Identify which cell holds the provided text, then report its [x, y] central coordinate. 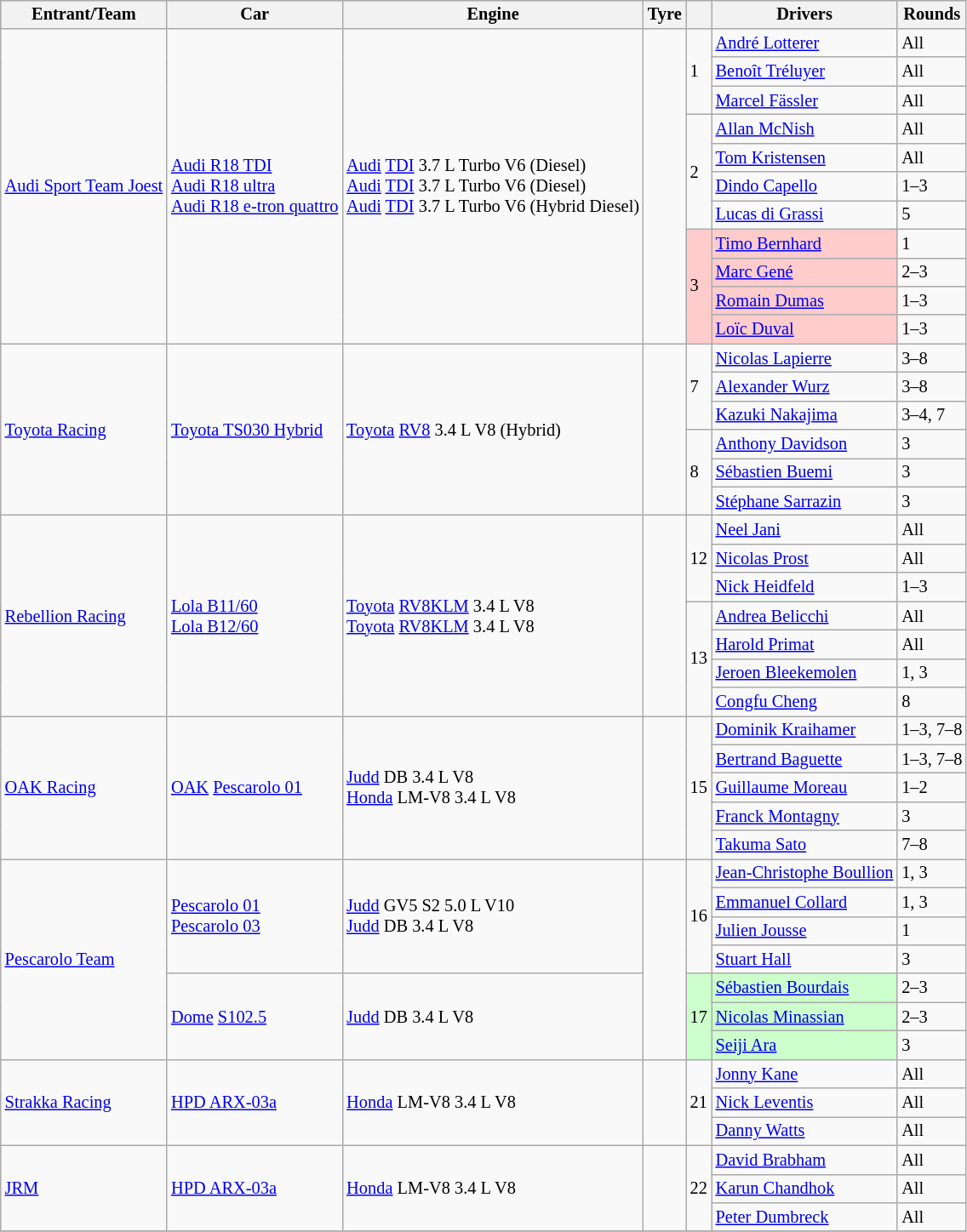
Anthony Davidson [805, 444]
Pescarolo 01Pescarolo 03 [255, 917]
7–8 [931, 845]
5 [931, 215]
David Brabham [805, 1160]
22 [699, 1188]
Judd DB 3.4 L V8 [493, 1016]
Rounds [931, 14]
Toyota RV8 3.4 L V8 (Hybrid) [493, 430]
Takuma Sato [805, 845]
Dindo Capello [805, 186]
Marc Gené [805, 272]
Car [255, 14]
7 [699, 386]
Tom Kristensen [805, 157]
17 [699, 1016]
Franck Montagny [805, 817]
Audi Sport Team Joest [83, 186]
Julien Jousse [805, 931]
Lucas di Grassi [805, 215]
Toyota Racing [83, 430]
Romain Dumas [805, 301]
1–2 [931, 788]
Pescarolo Team [83, 960]
Judd GV5 S2 5.0 L V10Judd DB 3.4 L V8 [493, 917]
Dome S102.5 [255, 1016]
Seiji Ara [805, 1046]
Dominik Kraihamer [805, 731]
Nicolas Lapierre [805, 358]
Jeroen Bleekemolen [805, 673]
André Lotterer [805, 43]
Nick Leventis [805, 1103]
12 [699, 558]
Bertrand Baguette [805, 759]
Engine [493, 14]
Timo Bernhard [805, 243]
Toyota RV8KLM 3.4 L V8Toyota RV8KLM 3.4 L V8 [493, 616]
Benoît Tréluyer [805, 71]
Guillaume Moreau [805, 788]
Jean-Christophe Boullion [805, 874]
Harold Primat [805, 645]
Strakka Racing [83, 1103]
Nick Heidfeld [805, 587]
2 [699, 172]
Danny Watts [805, 1132]
OAK Racing [83, 788]
Judd DB 3.4 L V8Honda LM-V8 3.4 L V8 [493, 788]
Emmanuel Collard [805, 902]
Nicolas Prost [805, 559]
3–4, 7 [931, 415]
Andrea Belicchi [805, 616]
Rebellion Racing [83, 616]
Peter Dumbreck [805, 1218]
Audi R18 TDIAudi R18 ultraAudi R18 e-tron quattro [255, 186]
Sébastien Buemi [805, 473]
Alexander Wurz [805, 387]
Nicolas Minassian [805, 1017]
Congfu Cheng [805, 702]
Audi TDI 3.7 L Turbo V6 (Diesel)Audi TDI 3.7 L Turbo V6 (Diesel)Audi TDI 3.7 L Turbo V6 (Hybrid Diesel) [493, 186]
OAK Pescarolo 01 [255, 788]
Allan McNish [805, 129]
Jonny Kane [805, 1074]
Kazuki Nakajima [805, 415]
Stuart Hall [805, 960]
Lola B11/60Lola B12/60 [255, 616]
Neel Jani [805, 530]
Loïc Duval [805, 329]
Marcel Fässler [805, 100]
JRM [83, 1188]
Entrant/Team [83, 14]
15 [699, 788]
Drivers [805, 14]
Stéphane Sarrazin [805, 501]
16 [699, 917]
Karun Chandhok [805, 1189]
Toyota TS030 Hybrid [255, 430]
13 [699, 659]
Tyre [665, 14]
21 [699, 1103]
Sébastien Bourdais [805, 988]
